Detect which cell encompasses the target text, then output its [x, y] center coordinate. 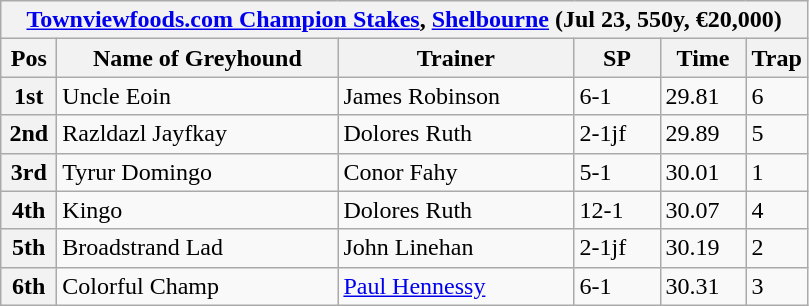
4th [29, 210]
Time [703, 58]
Trap [776, 58]
6th [29, 286]
12-1 [617, 210]
2 [776, 248]
Conor Fahy [456, 172]
Colorful Champ [198, 286]
29.81 [703, 96]
5 [776, 134]
John Linehan [456, 248]
5-1 [617, 172]
4 [776, 210]
Tyrur Domingo [198, 172]
3 [776, 286]
Razldazl Jayfkay [198, 134]
1 [776, 172]
Paul Hennessy [456, 286]
Name of Greyhound [198, 58]
5th [29, 248]
29.89 [703, 134]
Pos [29, 58]
30.31 [703, 286]
30.07 [703, 210]
James Robinson [456, 96]
1st [29, 96]
SP [617, 58]
Broadstrand Lad [198, 248]
Trainer [456, 58]
6 [776, 96]
30.19 [703, 248]
3rd [29, 172]
30.01 [703, 172]
Uncle Eoin [198, 96]
2nd [29, 134]
Kingo [198, 210]
Townviewfoods.com Champion Stakes, Shelbourne (Jul 23, 550y, €20,000) [404, 20]
